Determine the [X, Y] coordinate at the center of the cell enclosing the given text.  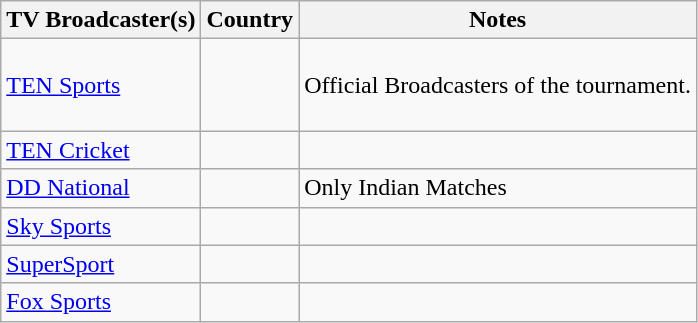
Sky Sports [101, 226]
Only Indian Matches [498, 188]
Fox Sports [101, 302]
Notes [498, 20]
DD National [101, 188]
TV Broadcaster(s) [101, 20]
Official Broadcasters of the tournament. [498, 85]
SuperSport [101, 264]
Country [250, 20]
TEN Sports [101, 85]
TEN Cricket [101, 150]
